Output the (X, Y) coordinate of the center of the cell containing the given text.  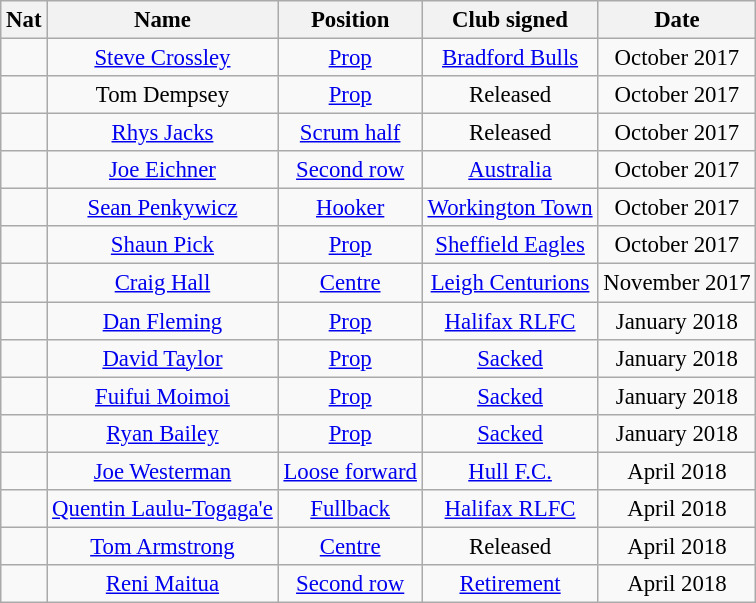
Tom Armstrong (162, 546)
Nat (24, 20)
Australia (510, 170)
Leigh Centurions (510, 283)
November 2017 (677, 283)
Date (677, 20)
Club signed (510, 20)
Rhys Jacks (162, 133)
Loose forward (350, 471)
Sean Penkywicz (162, 208)
Steve Crossley (162, 58)
Ryan Bailey (162, 433)
Hooker (350, 208)
Fuifui Moimoi (162, 396)
Joe Westerman (162, 471)
Name (162, 20)
Fullback (350, 509)
David Taylor (162, 358)
Bradford Bulls (510, 58)
Quentin Laulu-Togaga'e (162, 509)
Scrum half (350, 133)
Reni Maitua (162, 584)
Position (350, 20)
Workington Town (510, 208)
Craig Hall (162, 283)
Retirement (510, 584)
Shaun Pick (162, 245)
Tom Dempsey (162, 95)
Joe Eichner (162, 170)
Sheffield Eagles (510, 245)
Dan Fleming (162, 321)
Hull F.C. (510, 471)
